Locate the cell with the specified text and output its (X, Y) center coordinate. 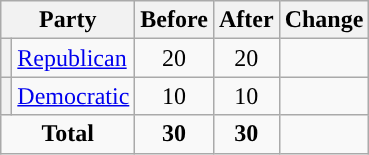
Change (324, 20)
Before (174, 20)
Democratic (74, 96)
After (246, 20)
Party (68, 20)
Total (68, 134)
Republican (74, 58)
